Determine the [X, Y] coordinate at the center of the cell enclosing the given text.  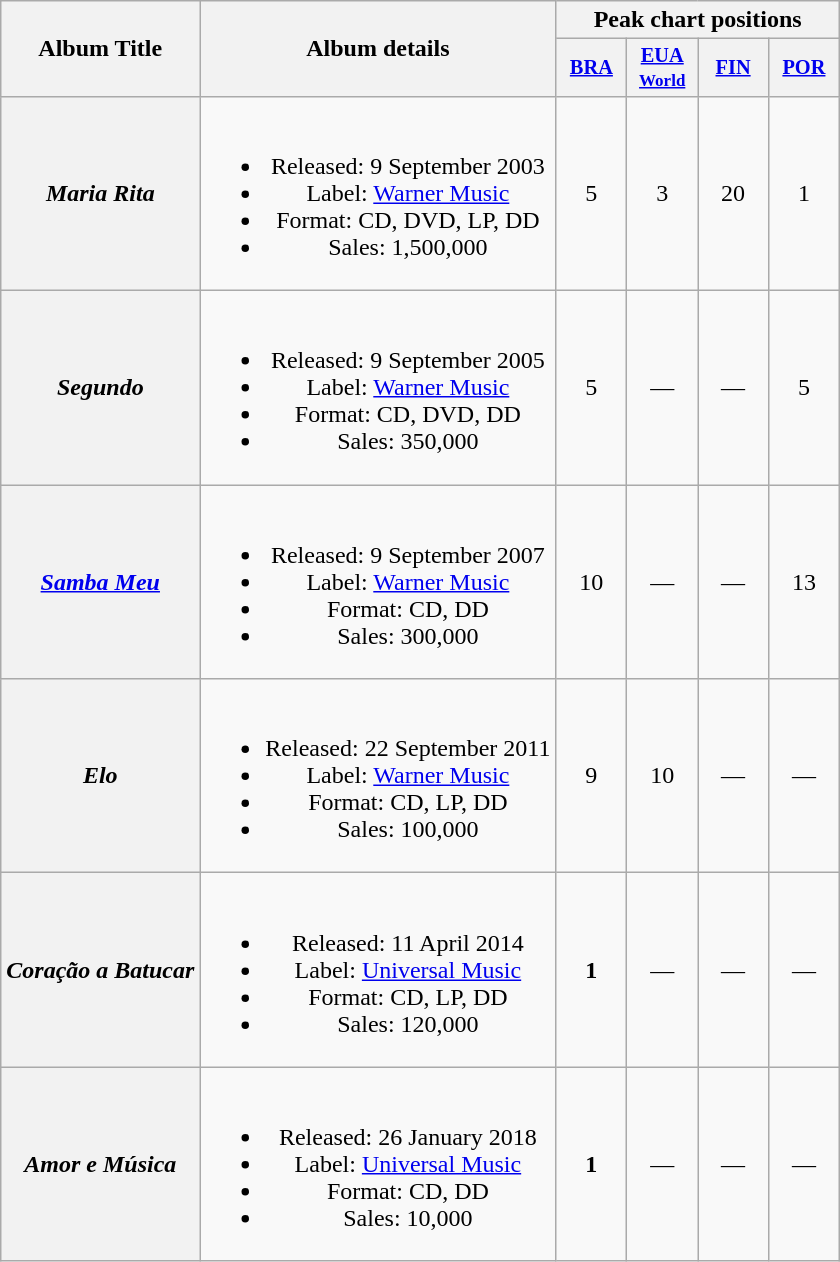
Segundo [100, 388]
Elo [100, 776]
Maria Rita [100, 193]
3 [662, 193]
20 [734, 193]
Samba Meu [100, 582]
FIN [734, 68]
Released: 9 September 2005Label: Warner MusicFormat: CD, DVD, DDSales: 350,000 [378, 388]
EUAWorld [662, 68]
9 [592, 776]
13 [804, 582]
Released: 9 September 2007Label: Warner MusicFormat: CD, DDSales: 300,000 [378, 582]
Released: 26 January 2018Label: Universal MusicFormat: CD, DDSales: 10,000 [378, 1164]
Released: 11 April 2014Label: Universal MusicFormat: CD, LP, DDSales: 120,000 [378, 970]
Album details [378, 49]
Peak chart positions [698, 20]
Coração a Batucar [100, 970]
Amor e Música [100, 1164]
Album Title [100, 49]
POR [804, 68]
BRA [592, 68]
Released: 22 September 2011Label: Warner MusicFormat: CD, LP, DDSales: 100,000 [378, 776]
Released: 9 September 2003Label: Warner MusicFormat: CD, DVD, LP, DDSales: 1,500,000 [378, 193]
